Find where the given text appears and provide that cell's center as [X, Y] coordinate. 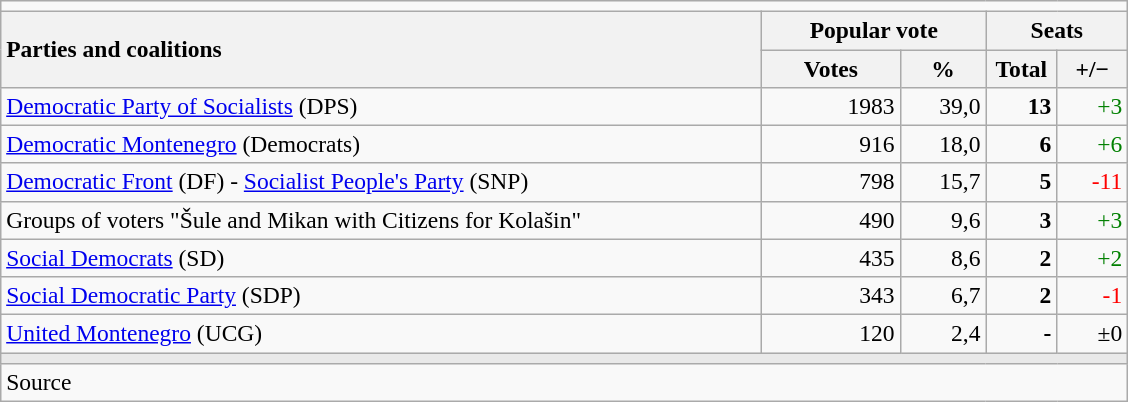
Parties and coalitions [382, 49]
United Montenegro (UCG) [382, 333]
% [943, 68]
- [1022, 333]
Votes [831, 68]
Seats [1057, 30]
Democratic Party of Socialists (DPS) [382, 106]
6 [1022, 144]
120 [831, 333]
±0 [1092, 333]
490 [831, 220]
-11 [1092, 182]
435 [831, 258]
2,4 [943, 333]
Popular vote [874, 30]
8,6 [943, 258]
18,0 [943, 144]
3 [1022, 220]
798 [831, 182]
343 [831, 295]
39,0 [943, 106]
+/− [1092, 68]
+6 [1092, 144]
Source [564, 382]
6,7 [943, 295]
916 [831, 144]
Total [1022, 68]
-1 [1092, 295]
9,6 [943, 220]
Social Democrats (SD) [382, 258]
Democratic Front (DF) - Socialist People's Party (SNP) [382, 182]
1983 [831, 106]
Groups of voters "Šule and Mikan with Citizens for Kolašin" [382, 220]
Social Democratic Party (SDP) [382, 295]
5 [1022, 182]
13 [1022, 106]
15,7 [943, 182]
+2 [1092, 258]
Democratic Montenegro (Democrats) [382, 144]
